Determine the [x, y] coordinate at the center of the cell enclosing the given text.  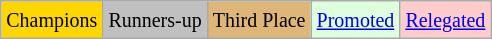
Relegated [446, 20]
Runners-up [155, 20]
Promoted [356, 20]
Champions [52, 20]
Third Place [259, 20]
